Provide the [X, Y] coordinate of the cell's center where the given text is located.  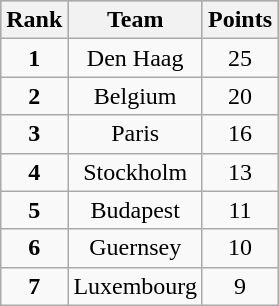
9 [240, 286]
Belgium [136, 96]
Den Haag [136, 58]
25 [240, 58]
Points [240, 20]
7 [34, 286]
3 [34, 134]
Rank [34, 20]
Team [136, 20]
Luxembourg [136, 286]
6 [34, 248]
4 [34, 172]
Paris [136, 134]
Budapest [136, 210]
10 [240, 248]
1 [34, 58]
11 [240, 210]
16 [240, 134]
13 [240, 172]
Guernsey [136, 248]
Stockholm [136, 172]
20 [240, 96]
2 [34, 96]
5 [34, 210]
